Identify which cell holds the provided text, then report its (X, Y) central coordinate. 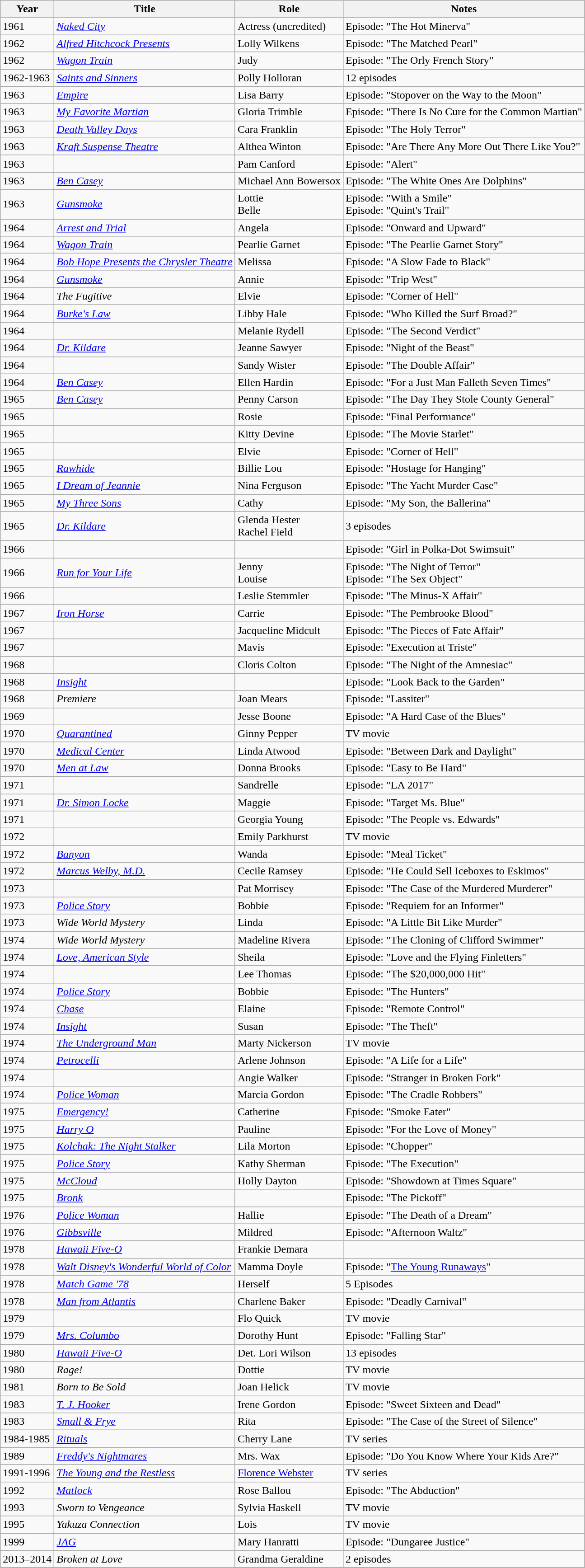
Kathy Sherman (289, 1164)
Episode: "Requiem for an Informer" (463, 906)
Bob Hope Presents the Chrysler Theatre (145, 262)
Episode: "Falling Star" (463, 1335)
Hallie (289, 1215)
Angela (289, 227)
Kitty Devine (289, 434)
Penny Carson (289, 399)
Cathy (289, 503)
Episode: "Remote Control" (463, 1009)
Episode: "Do You Know Where Your Kids Are?" (463, 1456)
Lisa Barry (289, 95)
Judy (289, 61)
1993 (27, 1507)
My Favorite Martian (145, 112)
The Fugitive (145, 296)
Episode: "The Hunters" (463, 991)
Episode: "Execution at Triste" (463, 648)
Episode: "Alert" (463, 164)
Polly Holloran (289, 78)
Marcus Welby, M.D. (145, 871)
Episode: "The Death of a Dream" (463, 1215)
Sheila (289, 957)
Episode: "The Second Verdict" (463, 331)
Alfred Hitchcock Presents (145, 43)
Althea Winton (289, 146)
Mildred (289, 1232)
Run for Your Life (145, 573)
Jesse Boone (289, 716)
1984-1985 (27, 1439)
Grandma Geraldine (289, 1559)
Empire (145, 95)
Rituals (145, 1439)
LottieBelle (289, 204)
Episode: "He Could Sell Iceboxes to Eskimos" (463, 871)
Born to Be Sold (145, 1387)
2013–2014 (27, 1559)
Episode: "Dungaree Justice" (463, 1542)
Episode: "The Pieces of Fate Affair" (463, 630)
1989 (27, 1456)
I Dream of Jeannie (145, 485)
Episode: "The Pearlie Garnet Story" (463, 245)
Elaine (289, 1009)
Episode: "Stranger in Broken Fork" (463, 1078)
Burke's Law (145, 314)
Jacqueline Midcult (289, 630)
Episode: "Who Killed the Surf Broad?" (463, 314)
Lila Morton (289, 1146)
Det. Lori Wilson (289, 1352)
Episode: "Night of the Beast" (463, 348)
Mrs. Wax (289, 1456)
Episode: "Stopover on the Way to the Moon" (463, 95)
Charlene Baker (289, 1301)
Small & Frye (145, 1422)
Episode: "Target Ms. Blue" (463, 802)
My Three Sons (145, 503)
Mrs. Columbo (145, 1335)
Gibbsville (145, 1232)
Joan Helick (289, 1387)
Georgia Young (289, 820)
Madeline Rivera (289, 940)
Episode: "The Hot Minerva" (463, 26)
JennyLouise (289, 573)
Quarantined (145, 733)
Episode: "The $20,000,000 Hit" (463, 974)
Notes (463, 9)
Episode: "For the Love of Money" (463, 1129)
Pearlie Garnet (289, 245)
Kolchak: The Night Stalker (145, 1146)
Pauline (289, 1129)
Jeanne Sawyer (289, 348)
Episode: "There Is No Cure for the Common Martian" (463, 112)
Dorothy Hunt (289, 1335)
Episode: "The Night of the Amnesiac" (463, 665)
1999 (27, 1542)
Episode: "Hostage for Hanging" (463, 468)
Nina Ferguson (289, 485)
Episode: "Love and the Flying Finletters" (463, 957)
Sylvia Haskell (289, 1507)
Freddy's Nightmares (145, 1456)
T. J. Hooker (145, 1404)
Title (145, 9)
Gloria Trimble (289, 112)
Kraft Suspense Theatre (145, 146)
Ellen Hardin (289, 382)
Linda Atwood (289, 751)
Frankie Demara (289, 1249)
Medical Center (145, 751)
Episode: "The Day They Stole County General" (463, 399)
Episode: "A Life for a Life" (463, 1060)
Episode: "The Case of the Street of Silence" (463, 1422)
Episode: "Easy to Be Hard" (463, 768)
Walt Disney's Wonderful World of Color (145, 1267)
Dr. Simon Locke (145, 802)
Mavis (289, 648)
Episode: "The Minus-X Affair" (463, 596)
Lee Thomas (289, 974)
1962-1963 (27, 78)
5 Episodes (463, 1284)
Marty Nickerson (289, 1043)
Episode: "The Pickoff" (463, 1198)
Flo Quick (289, 1318)
Episode: "The Pembrooke Blood" (463, 613)
Linda (289, 923)
Episode: "The White Ones Are Dolphins" (463, 181)
Episode: "The People vs. Edwards" (463, 820)
Bronk (145, 1198)
Yakuza Connection (145, 1525)
Pat Morrisey (289, 888)
Melissa (289, 262)
1981 (27, 1387)
McCloud (145, 1181)
Rosie (289, 417)
Episode: "A Slow Fade to Black" (463, 262)
Glenda HesterRachel Field (289, 526)
Joan Mears (289, 699)
Episode: "The Young Runaways" (463, 1267)
Billie Lou (289, 468)
Episode: "Girl in Polka-Dot Swimsuit" (463, 549)
Episode: "The Execution" (463, 1164)
Premiere (145, 699)
Episode: "Meal Ticket" (463, 854)
Mamma Doyle (289, 1267)
Herself (289, 1284)
Role (289, 9)
Angie Walker (289, 1078)
Pam Canford (289, 164)
Men at Law (145, 768)
Sandy Wister (289, 365)
Marcia Gordon (289, 1095)
Melanie Rydell (289, 331)
Episode: "The Abduction" (463, 1490)
Leslie Stemmler (289, 596)
Episode: "Lassiter" (463, 699)
Episode: "With a Smile"Episode: "Quint's Trail" (463, 204)
Arrest and Trial (145, 227)
Banyon (145, 854)
Mary Hanratti (289, 1542)
Episode: "Afternoon Waltz" (463, 1232)
Rita (289, 1422)
Lolly Wilkens (289, 43)
Love, American Style (145, 957)
Chase (145, 1009)
Florence Webster (289, 1473)
12 episodes (463, 78)
Libby Hale (289, 314)
Rawhide (145, 468)
Cecile Ramsey (289, 871)
1961 (27, 26)
Death Valley Days (145, 129)
Episode: "Onward and Upward" (463, 227)
Saints and Sinners (145, 78)
1995 (27, 1525)
Maggie (289, 802)
Episode: "The Orly French Story" (463, 61)
Episode: "Final Performance" (463, 417)
Match Game '78 (145, 1284)
Michael Ann Bowersox (289, 181)
2 episodes (463, 1559)
Episode: "Chopper" (463, 1146)
Episode: "Sweet Sixteen and Dead" (463, 1404)
Naked City (145, 26)
Episode: "LA 2017" (463, 785)
Episode: "The Movie Starlet" (463, 434)
Sandrelle (289, 785)
Arlene Johnson (289, 1060)
The Young and the Restless (145, 1473)
13 episodes (463, 1352)
Broken at Love (145, 1559)
Episode: "The Cloning of Clifford Swimmer" (463, 940)
Catherine (289, 1112)
Cara Franklin (289, 129)
Rose Ballou (289, 1490)
Cherry Lane (289, 1439)
JAG (145, 1542)
Episode: "A Little Bit Like Murder" (463, 923)
Episode: "For a Just Man Falleth Seven Times" (463, 382)
Actress (uncredited) (289, 26)
Matlock (145, 1490)
Episode: "Between Dark and Daylight" (463, 751)
Episode: "Showdown at Times Square" (463, 1181)
3 episodes (463, 526)
Emergency! (145, 1112)
Petrocelli (145, 1060)
Episode: "A Hard Case of the Blues" (463, 716)
Episode: "Smoke Eater" (463, 1112)
Annie (289, 279)
Episode: "Trip West" (463, 279)
Year (27, 9)
Episode: "My Son, the Ballerina" (463, 503)
Episode: "The Double Affair" (463, 365)
Man from Atlantis (145, 1301)
Episode: "Are There Any More Out There Like You?" (463, 146)
Iron Horse (145, 613)
Wanda (289, 854)
Harry O (145, 1129)
Episode: "The Yacht Murder Case" (463, 485)
Donna Brooks (289, 768)
Episode: "Look Back to the Garden" (463, 682)
Carrie (289, 613)
Episode: "The Case of the Murdered Murderer" (463, 888)
Episode: "Deadly Carnival" (463, 1301)
The Underground Man (145, 1043)
Ginny Pepper (289, 733)
Episode: "The Night of Terror"Episode: "The Sex Object" (463, 573)
Episode: "The Matched Pearl" (463, 43)
1991-1996 (27, 1473)
1969 (27, 716)
Episode: "The Theft" (463, 1026)
Episode: "The Holy Terror" (463, 129)
Dottie (289, 1370)
Sworn to Vengeance (145, 1507)
Episode: "The Cradle Robbers" (463, 1095)
Lois (289, 1525)
Irene Gordon (289, 1404)
Susan (289, 1026)
1992 (27, 1490)
Cloris Colton (289, 665)
Holly Dayton (289, 1181)
Rage! (145, 1370)
Emily Parkhurst (289, 837)
